Scan for the cell matching the given text and deliver its (X, Y) coordinate at center. 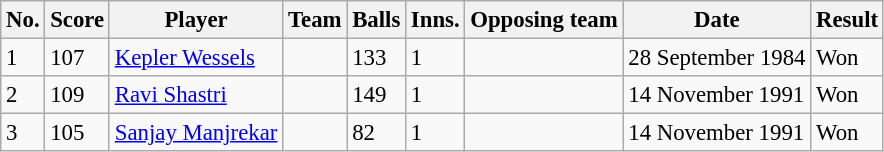
109 (78, 95)
No. (23, 20)
Inns. (436, 20)
Player (196, 20)
Opposing team (544, 20)
107 (78, 58)
82 (376, 133)
149 (376, 95)
Date (717, 20)
Kepler Wessels (196, 58)
28 September 1984 (717, 58)
2 (23, 95)
Sanjay Manjrekar (196, 133)
105 (78, 133)
Score (78, 20)
Balls (376, 20)
3 (23, 133)
Result (848, 20)
Team (315, 20)
133 (376, 58)
Ravi Shastri (196, 95)
